Return (x, y) of the center of cell containing provided text 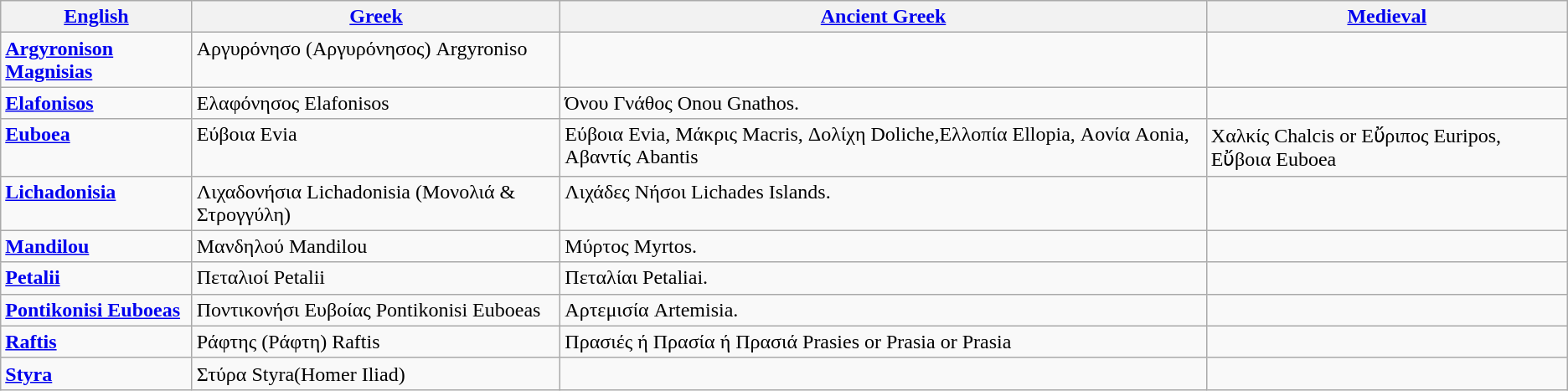
Μύρτος Myrtos. (883, 246)
Πεταλιοί Petalii (376, 278)
Medieval (1387, 17)
Λιχαδονήσια Lichadonisia (Μονολιά & Στρογγύλη) (376, 203)
Mandilou (96, 246)
Styra (96, 373)
Greek (376, 17)
English (96, 17)
Χαλκίς Chalcis or Εὔριπος Euripos, Εὔβοια Euboea (1387, 147)
Εύβοια Evia (376, 147)
Αργυρόνησο (Αργυρόνησος) Argyroniso (376, 60)
Elafonisos (96, 103)
Ancient Greek (883, 17)
Λιχάδες Νήσοι Lichades Islands. (883, 203)
Ράφτης (Ράφτη) Raftis (376, 342)
Pontikonisi Euboeas (96, 310)
Raftis (96, 342)
Αρτεμισία Artemisia. (883, 310)
Lichadonisia (96, 203)
Στύρα Styra(Homer Iliad) (376, 373)
Euboea (96, 147)
Argyronison Magnisias (96, 60)
Όνου Γνάθος Onou Gnathos. (883, 103)
Μανδηλού Mandilou (376, 246)
Πρασιές ή Πρασία ή Πρασιά Prasies or Prasia or Prasia (883, 342)
Ελαφόνησος Elafonisos (376, 103)
Petalii (96, 278)
Ποντικονήσι Ευβοίας Pontikonisi Euboeas (376, 310)
Εύβοια Evia, Μάκρις Macris, Δολίχη Doliche,Ελλοπία Ellopia, Αονία Aonia, Αβαντίς Abantis (883, 147)
Πεταλίαι Petaliai. (883, 278)
